Extract the (x, y) coordinate from the center of the cell holding the provided text.  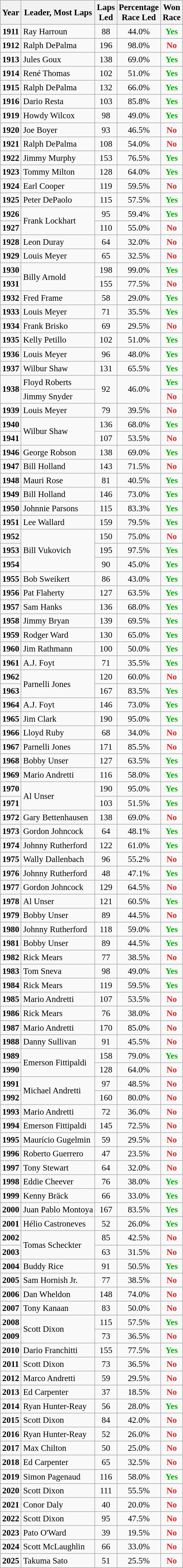
1923 (11, 172)
Buddy Rice (58, 1266)
Tom Sneva (58, 971)
198 (106, 270)
1935 (11, 340)
Dario Franchitti (58, 1350)
48.1% (139, 831)
Bill Vukovich (58, 551)
195 (106, 550)
60.0% (139, 677)
Maurício Gugelmin (58, 1140)
1937 (11, 368)
42.0% (139, 1420)
2017 (11, 1448)
81 (106, 481)
39 (106, 1533)
72.5% (139, 1126)
Lloyd Ruby (58, 733)
55.0% (139, 228)
100 (106, 649)
Frank Brisko (58, 326)
2000 (11, 1210)
66.0% (139, 88)
Bob Sweikert (58, 579)
1936 (11, 354)
1971 (11, 803)
85 (106, 1238)
PercentageRace Led (139, 13)
50 (106, 1448)
85.5% (139, 747)
1985 (11, 1000)
1931 (11, 284)
160 (106, 1098)
171 (106, 747)
39.5% (139, 410)
1913 (11, 60)
Wally Dallenbach (58, 859)
2022 (11, 1518)
131 (106, 368)
97 (106, 1084)
1956 (11, 593)
2001 (11, 1224)
2007 (11, 1308)
47.5% (139, 1518)
1912 (11, 46)
58 (106, 298)
1938 (11, 389)
1989 (11, 1056)
55.5% (139, 1490)
69.5% (139, 621)
2024 (11, 1547)
129 (106, 887)
1957 (11, 607)
1961 (11, 663)
1953 (11, 550)
Jim Clark (58, 719)
1999 (11, 1196)
Jimmy Bryan (58, 621)
1986 (11, 1013)
Kenny Bräck (58, 1196)
1920 (11, 130)
1982 (11, 958)
Gary Bettenhausen (58, 817)
196 (106, 46)
19.5% (139, 1533)
1921 (11, 144)
1976 (11, 873)
1947 (11, 466)
79 (106, 410)
1949 (11, 494)
54.0% (139, 144)
1969 (11, 775)
47.1% (139, 873)
2004 (11, 1266)
2005 (11, 1280)
1950 (11, 509)
1933 (11, 312)
72 (106, 1112)
René Thomas (58, 74)
1970 (11, 789)
1975 (11, 859)
2023 (11, 1533)
1960 (11, 649)
1916 (11, 102)
98.0% (139, 46)
71.5% (139, 466)
1940 (11, 424)
85.8% (139, 102)
47 (106, 1154)
25.0% (139, 1448)
2012 (11, 1378)
Jules Goux (58, 60)
61.0% (139, 845)
1996 (11, 1154)
Jimmy Snyder (58, 396)
2015 (11, 1420)
83 (106, 1308)
51.5% (139, 803)
Dan Wheldon (58, 1294)
Scott McLaughlin (58, 1547)
Jim Rathmann (58, 649)
Pat Flaherty (58, 593)
18.5% (139, 1392)
2006 (11, 1294)
23.5% (139, 1154)
Pato O'Ward (58, 1533)
64.5% (139, 887)
Billy Arnold (58, 277)
Max Chilton (58, 1448)
1984 (11, 986)
Takuma Sato (58, 1561)
59.0% (139, 930)
31.5% (139, 1252)
Roberto Guerrero (58, 1154)
Leader, Most Laps (58, 13)
Rodger Ward (58, 635)
69 (106, 326)
92 (106, 389)
65.5% (139, 368)
1924 (11, 186)
1914 (11, 74)
85.0% (139, 1028)
1959 (11, 635)
121 (106, 901)
1981 (11, 943)
2025 (11, 1561)
43.0% (139, 579)
153 (106, 158)
Dario Resta (58, 102)
44.0% (139, 32)
76.5% (139, 158)
2018 (11, 1462)
Earl Cooper (58, 186)
Tony Stewart (58, 1168)
132 (106, 88)
50.5% (139, 1266)
2010 (11, 1350)
1974 (11, 845)
37 (106, 1392)
1952 (11, 537)
1983 (11, 971)
65.0% (139, 635)
LapsLed (106, 13)
111 (106, 1490)
2002 (11, 1238)
130 (106, 635)
Ray Harroun (58, 32)
1995 (11, 1140)
1990 (11, 1069)
Leon Duray (58, 242)
60.5% (139, 901)
1919 (11, 116)
1963 (11, 691)
1928 (11, 242)
1925 (11, 200)
Lee Wallard (58, 522)
2013 (11, 1392)
Fred Frame (58, 298)
2003 (11, 1252)
1958 (11, 621)
Juan Pablo Montoya (58, 1210)
1951 (11, 522)
1929 (11, 256)
63 (106, 1252)
1987 (11, 1028)
88 (106, 32)
159 (106, 522)
1998 (11, 1182)
Tony Kanaan (58, 1308)
150 (106, 537)
Hélio Castroneves (58, 1224)
1922 (11, 158)
59.4% (139, 214)
1966 (11, 733)
1939 (11, 410)
1955 (11, 579)
55.2% (139, 859)
46.0% (139, 389)
99.0% (139, 270)
Mauri Rose (58, 481)
158 (106, 1056)
Danny Sullivan (58, 1041)
2011 (11, 1364)
143 (106, 466)
1992 (11, 1098)
1915 (11, 88)
170 (106, 1028)
110 (106, 228)
83.3% (139, 509)
1988 (11, 1041)
Year (11, 13)
42.5% (139, 1238)
40.5% (139, 481)
1965 (11, 719)
84 (106, 1420)
WonRace (171, 13)
34.0% (139, 733)
2019 (11, 1477)
Peter DePaolo (58, 200)
1991 (11, 1084)
George Robson (58, 452)
Joe Boyer (58, 130)
1934 (11, 326)
51 (106, 1561)
2020 (11, 1490)
48 (106, 873)
Michael Andretti (58, 1090)
1968 (11, 761)
1980 (11, 930)
1978 (11, 901)
86 (106, 579)
79.5% (139, 522)
28.0% (139, 1406)
1932 (11, 298)
2021 (11, 1505)
Tommy Milton (58, 172)
108 (106, 144)
93 (106, 130)
Sam Hornish Jr. (58, 1280)
97.5% (139, 550)
1972 (11, 817)
90 (106, 565)
20.0% (139, 1505)
Floyd Roberts (58, 382)
Tomas Scheckter (58, 1245)
139 (106, 621)
1994 (11, 1126)
75.0% (139, 537)
Jimmy Murphy (58, 158)
56 (106, 1406)
25.5% (139, 1561)
1954 (11, 565)
Sam Hanks (58, 607)
1927 (11, 228)
Conor Daly (58, 1505)
1926 (11, 214)
1911 (11, 32)
2009 (11, 1336)
36.0% (139, 1112)
Frank Lockhart (58, 221)
Johnnie Parsons (58, 509)
Kelly Petillo (58, 340)
1993 (11, 1112)
48.5% (139, 1084)
1997 (11, 1168)
122 (106, 845)
Howdy Wilcox (58, 116)
Simon Pagenaud (58, 1477)
40 (106, 1505)
2008 (11, 1322)
45.5% (139, 1041)
1941 (11, 438)
74.0% (139, 1294)
1973 (11, 831)
2014 (11, 1406)
68 (106, 733)
1946 (11, 452)
29.0% (139, 298)
1977 (11, 887)
1948 (11, 481)
1964 (11, 705)
45.0% (139, 565)
46.5% (139, 130)
118 (106, 930)
2016 (11, 1434)
148 (106, 1294)
120 (106, 677)
Marco Andretti (58, 1378)
145 (106, 1126)
79.0% (139, 1056)
1962 (11, 677)
80.0% (139, 1098)
1930 (11, 270)
1979 (11, 915)
Eddie Cheever (58, 1182)
1967 (11, 747)
48.0% (139, 354)
